Determine the [X, Y] coordinate at the center of the cell enclosing the given text.  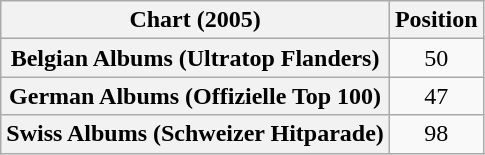
Swiss Albums (Schweizer Hitparade) [196, 134]
Chart (2005) [196, 20]
47 [436, 96]
Belgian Albums (Ultratop Flanders) [196, 58]
50 [436, 58]
Position [436, 20]
German Albums (Offizielle Top 100) [196, 96]
98 [436, 134]
